Return (x, y) of the center of cell containing provided text 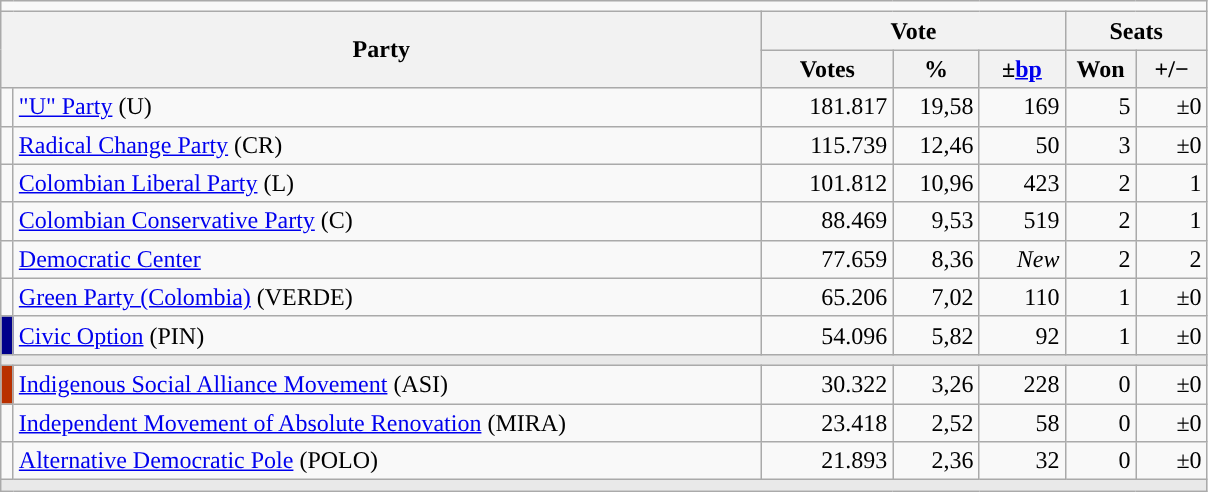
3 (1100, 145)
519 (1022, 221)
New (1022, 259)
"U" Party (U) (387, 107)
Colombian Conservative Party (C) (387, 221)
110 (1022, 297)
Radical Change Party (CR) (387, 145)
% (936, 69)
7,02 (936, 297)
Won (1100, 69)
77.659 (828, 259)
101.812 (828, 183)
Votes (828, 69)
30.322 (828, 384)
8,36 (936, 259)
92 (1022, 335)
88.469 (828, 221)
23.418 (828, 423)
65.206 (828, 297)
115.739 (828, 145)
58 (1022, 423)
Civic Option (PIN) (387, 335)
Alternative Democratic Pole (POLO) (387, 461)
12,46 (936, 145)
5,82 (936, 335)
32 (1022, 461)
Independent Movement of Absolute Renovation (MIRA) (387, 423)
5 (1100, 107)
Colombian Liberal Party (L) (387, 183)
228 (1022, 384)
Seats (1136, 31)
Democratic Center (387, 259)
Indigenous Social Alliance Movement (ASI) (387, 384)
50 (1022, 145)
3,26 (936, 384)
10,96 (936, 183)
Green Party (Colombia) (VERDE) (387, 297)
±bp (1022, 69)
21.893 (828, 461)
Party (382, 50)
2,36 (936, 461)
181.817 (828, 107)
169 (1022, 107)
19,58 (936, 107)
Vote (914, 31)
9,53 (936, 221)
423 (1022, 183)
54.096 (828, 335)
2,52 (936, 423)
+/− (1172, 69)
